Provide the [X, Y] coordinate of the cell's center where the given text is located.  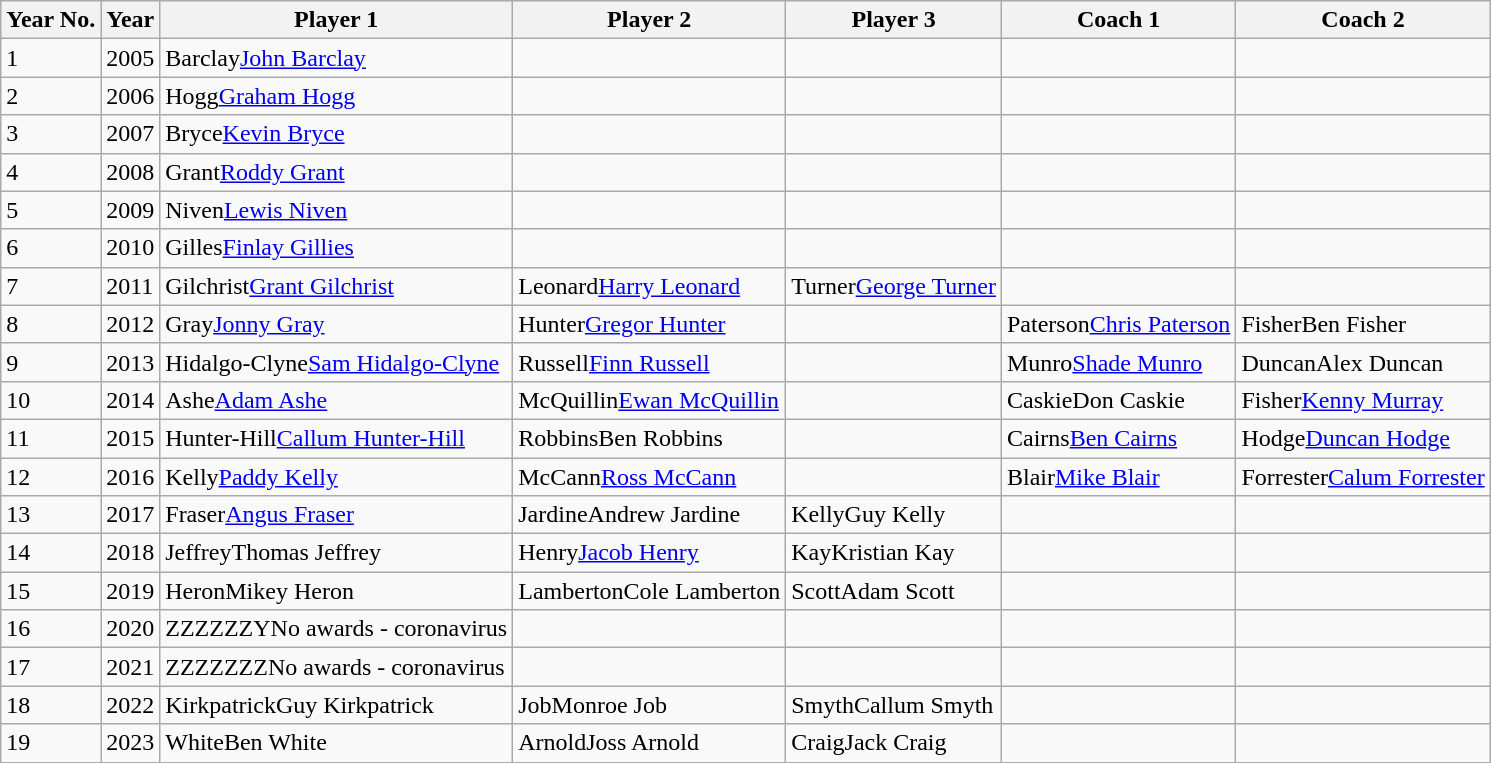
2019 [130, 591]
TurnerGeorge Turner [894, 286]
ScottAdam Scott [894, 591]
2008 [130, 172]
2022 [130, 705]
RobbinsBen Robbins [650, 438]
2007 [130, 134]
6 [51, 248]
KellyGuy Kelly [894, 515]
McCannRoss McCann [650, 477]
2013 [130, 362]
1 [51, 58]
KirkpatrickGuy Kirkpatrick [336, 705]
10 [51, 400]
HenryJacob Henry [650, 553]
HunterGregor Hunter [650, 324]
PatersonChris Paterson [1118, 324]
CraigJack Craig [894, 743]
7 [51, 286]
HeronMikey Heron [336, 591]
ArnoldJoss Arnold [650, 743]
McQuillinEwan McQuillin [650, 400]
13 [51, 515]
KellyPaddy Kelly [336, 477]
18 [51, 705]
8 [51, 324]
Player 2 [650, 20]
2015 [130, 438]
17 [51, 667]
Coach 1 [1118, 20]
2005 [130, 58]
ForresterCalum Forrester [1363, 477]
HoggGraham Hogg [336, 96]
2016 [130, 477]
LeonardHarry Leonard [650, 286]
14 [51, 553]
19 [51, 743]
2 [51, 96]
FisherKenny Murray [1363, 400]
GrayJonny Gray [336, 324]
15 [51, 591]
MunroShade Munro [1118, 362]
HodgeDuncan Hodge [1363, 438]
9 [51, 362]
BarclayJohn Barclay [336, 58]
2011 [130, 286]
CaskieDon Caskie [1118, 400]
Player 3 [894, 20]
2023 [130, 743]
GrantRoddy Grant [336, 172]
NivenLewis Niven [336, 210]
JardineAndrew Jardine [650, 515]
GillesFinlay Gillies [336, 248]
WhiteBen White [336, 743]
FraserAngus Fraser [336, 515]
2014 [130, 400]
2020 [130, 629]
AsheAdam Ashe [336, 400]
SmythCallum Smyth [894, 705]
Hidalgo-ClyneSam Hidalgo-Clyne [336, 362]
2009 [130, 210]
16 [51, 629]
Coach 2 [1363, 20]
Year [130, 20]
2018 [130, 553]
ZZZZZZYNo awards - coronavirus [336, 629]
ZZZZZZZNo awards - coronavirus [336, 667]
2012 [130, 324]
2017 [130, 515]
Player 1 [336, 20]
JeffreyThomas Jeffrey [336, 553]
Year No. [51, 20]
2021 [130, 667]
2006 [130, 96]
5 [51, 210]
FisherBen Fisher [1363, 324]
BryceKevin Bryce [336, 134]
2010 [130, 248]
KayKristian Kay [894, 553]
GilchristGrant Gilchrist [336, 286]
4 [51, 172]
BlairMike Blair [1118, 477]
DuncanAlex Duncan [1363, 362]
LambertonCole Lamberton [650, 591]
3 [51, 134]
JobMonroe Job [650, 705]
11 [51, 438]
RussellFinn Russell [650, 362]
CairnsBen Cairns [1118, 438]
12 [51, 477]
Hunter-HillCallum Hunter-Hill [336, 438]
